Output the (X, Y) coordinate of the center of the cell containing the given text.  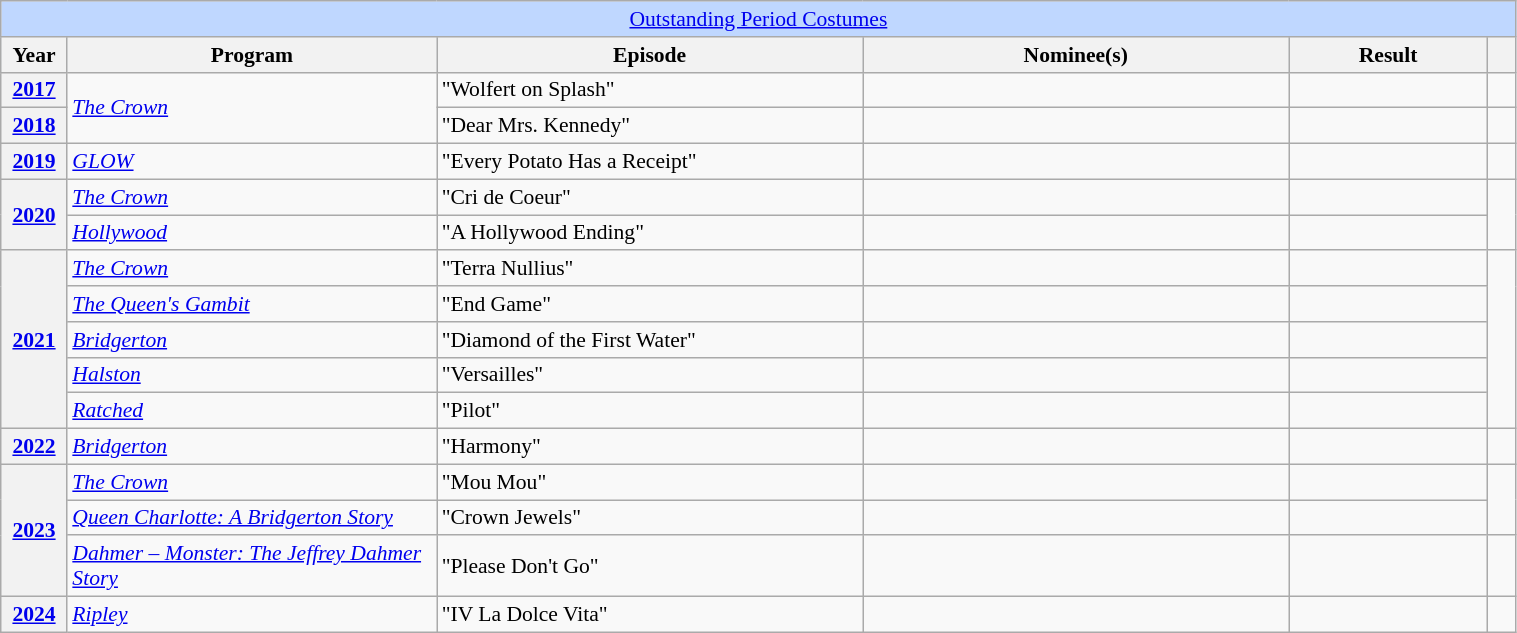
2017 (34, 90)
"Please Don't Go" (650, 566)
"End Game" (650, 304)
Ripley (252, 615)
Dahmer – Monster: The Jeffrey Dahmer Story (252, 566)
"Versailles" (650, 375)
Halston (252, 375)
GLOW (252, 162)
"Dear Mrs. Kennedy" (650, 126)
"Every Potato Has a Receipt" (650, 162)
"Cri de Coeur" (650, 197)
2020 (34, 214)
2018 (34, 126)
Ratched (252, 411)
Year (34, 55)
Nominee(s) (1076, 55)
"Diamond of the First Water" (650, 340)
"IV La Dolce Vita" (650, 615)
"A Hollywood Ending" (650, 233)
Hollywood (252, 233)
Episode (650, 55)
Outstanding Period Costumes (758, 19)
The Queen's Gambit (252, 304)
"Terra Nullius" (650, 269)
2019 (34, 162)
"Crown Jewels" (650, 518)
"Mou Mou" (650, 482)
2023 (34, 530)
"Wolfert on Splash" (650, 90)
Program (252, 55)
Result (1388, 55)
Queen Charlotte: A Bridgerton Story (252, 518)
"Pilot" (650, 411)
"Harmony" (650, 447)
2024 (34, 615)
2022 (34, 447)
2021 (34, 340)
